Determine the (x, y) coordinate at the center of the cell enclosing the given text.  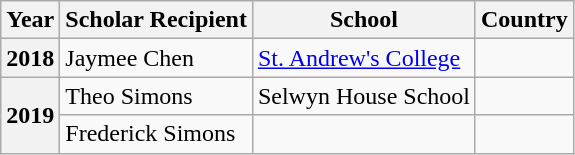
St. Andrew's College (364, 58)
2019 (30, 115)
2018 (30, 58)
Country (524, 20)
Scholar Recipient (156, 20)
Frederick Simons (156, 134)
Theo Simons (156, 96)
Jaymee Chen (156, 58)
Selwyn House School (364, 96)
Year (30, 20)
School (364, 20)
